Provide the (X, Y) coordinate of the cell's center where the given text is located.  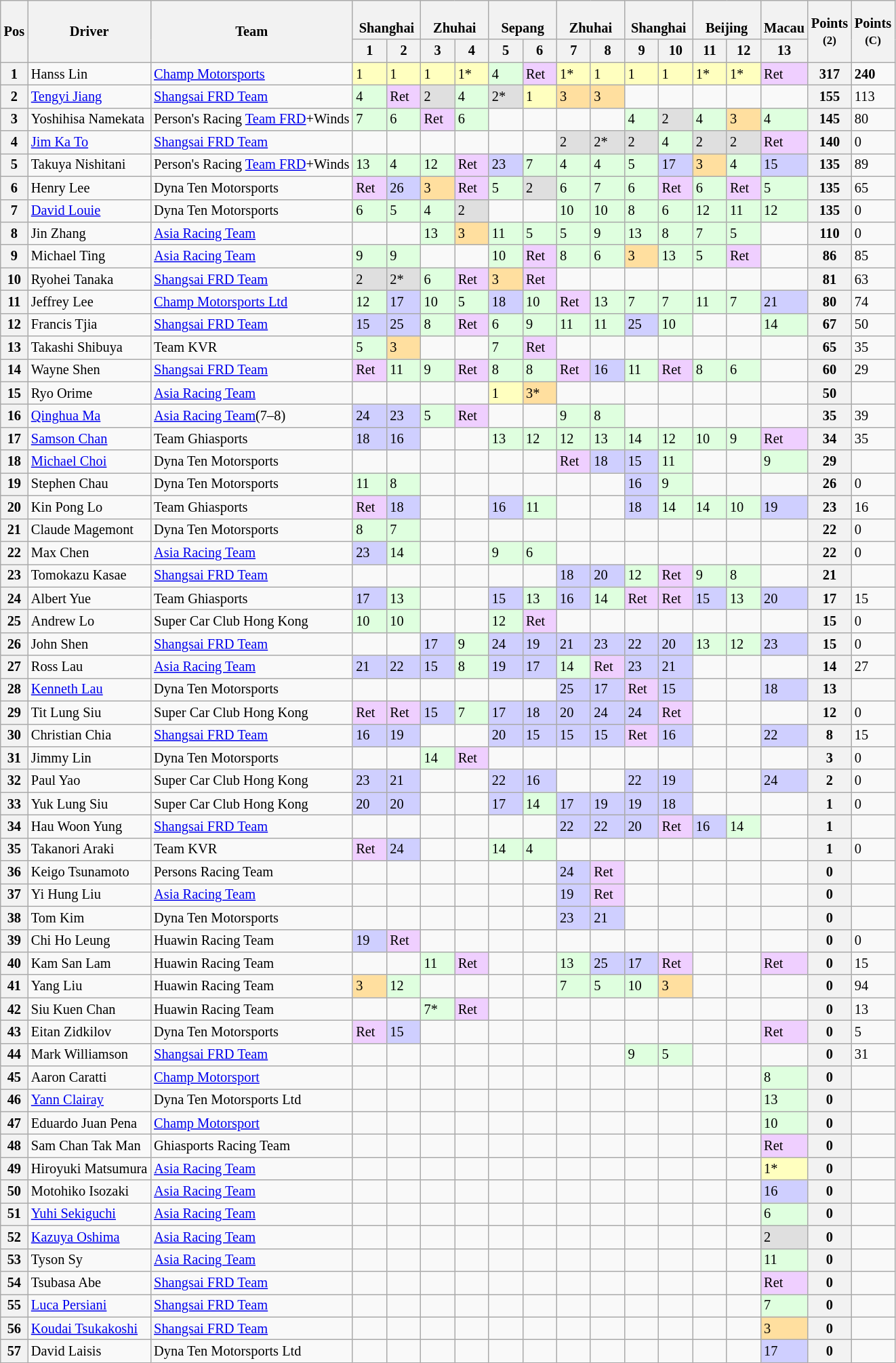
Tsubasa Abe (89, 1282)
Siu Kuen Chan (89, 1009)
60 (830, 370)
Motohiko Isozaki (89, 1192)
113 (873, 96)
Takashi Shibuya (89, 348)
Yi Hung Liu (89, 895)
Tom Kim (89, 918)
37 (14, 895)
Claude Magemont (89, 530)
40 (14, 963)
44 (14, 1055)
56 (14, 1328)
45 (14, 1078)
Kin Pong Lo (89, 507)
Mark Williamson (89, 1055)
110 (830, 233)
Ghiasports Racing Team (251, 1146)
Tengyi Jiang (89, 96)
38 (14, 918)
Jeffrey Lee (89, 302)
Christian Chia (89, 735)
Jimmy Lin (89, 758)
Pos (14, 31)
Points(C) (873, 31)
Beijing (727, 20)
Driver (89, 31)
Henry Lee (89, 188)
David Louie (89, 211)
41 (14, 986)
85 (873, 256)
30 (14, 735)
57 (14, 1351)
Samson Chan (89, 439)
55 (14, 1305)
86 (830, 256)
Asia Racing Team(7–8) (251, 415)
Sepang (523, 20)
Tomokazu Kasae (89, 575)
Takanori Araki (89, 849)
7* (438, 1009)
Eduardo Juan Pena (89, 1123)
317 (830, 74)
Luca Persiani (89, 1305)
3* (539, 393)
Qinghua Ma (89, 415)
Ryo Orime (89, 393)
42 (14, 1009)
Tyson Sy (89, 1260)
28 (14, 689)
Takuya Nishitani (89, 165)
Michael Ting (89, 256)
Paul Yao (89, 781)
Francis Tjia (89, 325)
Jim Ka To (89, 142)
Hau Woon Yung (89, 826)
Ryohei Tanaka (89, 279)
43 (14, 1032)
Michael Choi (89, 462)
Champ Motorsports (251, 74)
Chi Ho Leung (89, 941)
48 (14, 1146)
Hanss Lin (89, 74)
Kenneth Lau (89, 689)
John Shen (89, 644)
Persons Racing Team (251, 872)
33 (14, 804)
67 (830, 325)
Kam San Lam (89, 963)
Champ Motorsports Ltd (251, 302)
94 (873, 986)
54 (14, 1282)
Andrew Lo (89, 621)
155 (830, 96)
74 (873, 302)
Macau (784, 20)
Kazuya Oshima (89, 1237)
52 (14, 1237)
53 (14, 1260)
32 (14, 781)
Koudai Tsukakoshi (89, 1328)
Keigo Tsunamoto (89, 872)
Tit Lung Siu (89, 712)
Hiroyuki Matsumura (89, 1168)
Stephen Chau (89, 484)
Wayne Shen (89, 370)
51 (14, 1214)
49 (14, 1168)
89 (873, 165)
Jin Zhang (89, 233)
Sam Chan Tak Man (89, 1146)
46 (14, 1100)
81 (830, 279)
Ross Lau (89, 667)
Yuk Lung Siu (89, 804)
Team (251, 31)
Eitan Zidkilov (89, 1032)
Max Chen (89, 552)
Yoshihisa Namekata (89, 119)
Aaron Caratti (89, 1078)
Yang Liu (89, 986)
240 (873, 74)
David Laisis (89, 1351)
Points(2) (830, 31)
Albert Yue (89, 598)
Yuhi Sekiguchi (89, 1214)
145 (830, 119)
140 (830, 142)
36 (14, 872)
63 (873, 279)
47 (14, 1123)
Yann Clairay (89, 1100)
